Find where the given text appears and provide that cell's center as [X, Y] coordinate. 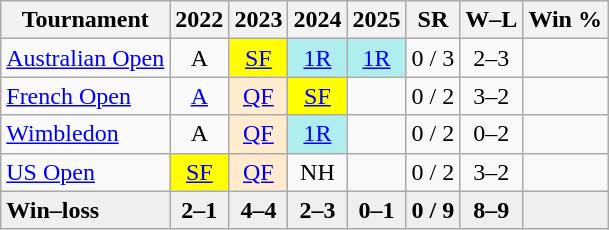
2024 [318, 20]
2–1 [200, 210]
SR [433, 20]
0–2 [492, 134]
US Open [86, 172]
Win–loss [86, 210]
Wimbledon [86, 134]
Win % [566, 20]
0–1 [376, 210]
W–L [492, 20]
0 / 3 [433, 58]
Tournament [86, 20]
4–4 [258, 210]
NH [318, 172]
2023 [258, 20]
0 / 9 [433, 210]
2022 [200, 20]
8–9 [492, 210]
French Open [86, 96]
2025 [376, 20]
Australian Open [86, 58]
